For the text-containing cell, return its midpoint in [x, y] coordinate format. 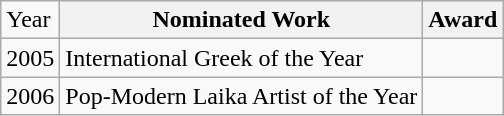
Award [463, 20]
Nominated Work [242, 20]
Year [30, 20]
2006 [30, 96]
International Greek of the Year [242, 58]
Pop-Modern Laika Artist of the Year [242, 96]
2005 [30, 58]
